Find where the given text appears and provide that cell's center as [x, y] coordinate. 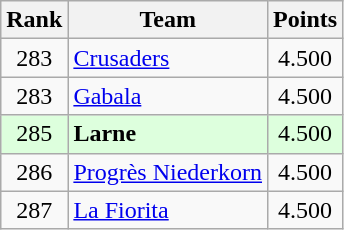
Crusaders [168, 58]
Team [168, 20]
285 [34, 134]
287 [34, 210]
286 [34, 172]
Gabala [168, 96]
Larne [168, 134]
Rank [34, 20]
Progrès Niederkorn [168, 172]
La Fiorita [168, 210]
Points [306, 20]
